For the text-containing cell, return its midpoint in (X, Y) coordinate format. 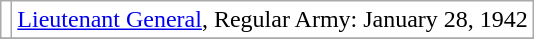
Lieutenant General, Regular Army: January 28, 1942 (273, 20)
